From the cell containing the given text, extract its center point as [x, y] coordinate. 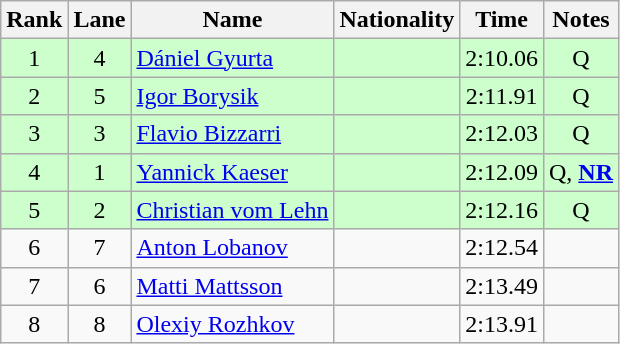
Dániel Gyurta [232, 58]
Nationality [397, 20]
Time [502, 20]
Lane [100, 20]
Christian vom Lehn [232, 210]
2:12.16 [502, 210]
2:10.06 [502, 58]
Matti Mattsson [232, 286]
Q, NR [580, 172]
Anton Lobanov [232, 248]
Rank [34, 20]
2:12.09 [502, 172]
Yannick Kaeser [232, 172]
Notes [580, 20]
2:13.91 [502, 324]
Igor Borysik [232, 96]
2:13.49 [502, 286]
2:12.54 [502, 248]
Olexiy Rozhkov [232, 324]
Flavio Bizzarri [232, 134]
Name [232, 20]
2:12.03 [502, 134]
2:11.91 [502, 96]
